Find where the given text appears and provide that cell's center as (X, Y) coordinate. 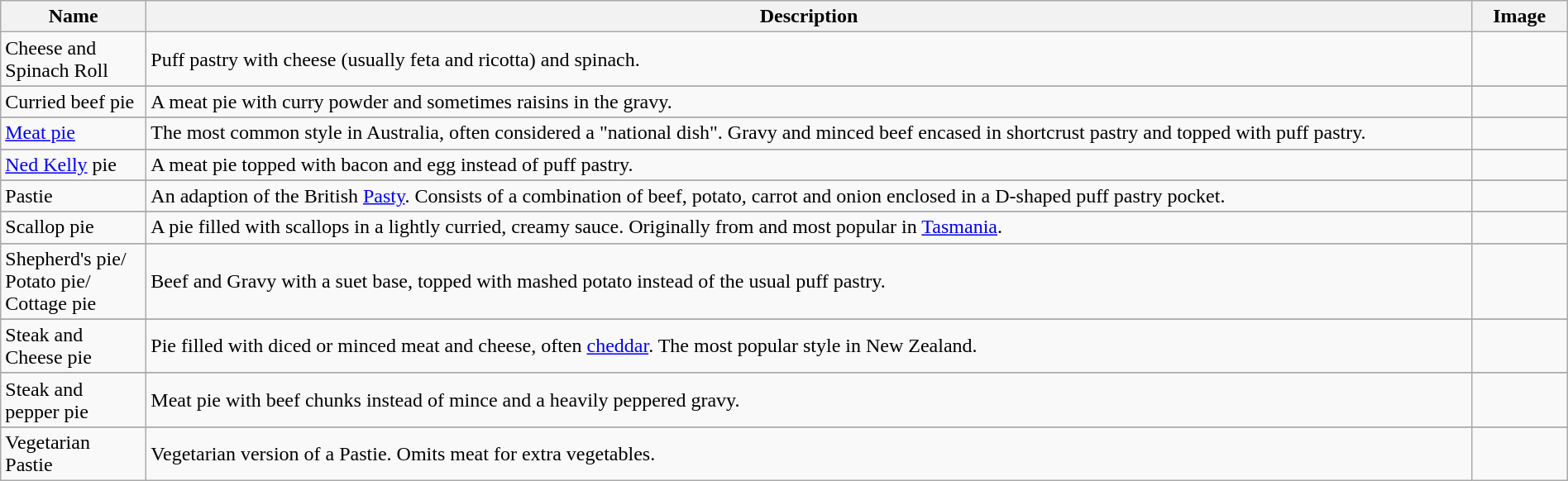
An adaption of the British Pasty. Consists of a combination of beef, potato, carrot and onion enclosed in a D-shaped puff pastry pocket. (809, 196)
Vegetarian version of a Pastie. Omits meat for extra vegetables. (809, 453)
Ned Kelly pie (74, 164)
Curried beef pie (74, 102)
A meat pie topped with bacon and egg instead of puff pastry. (809, 164)
A meat pie with curry powder and sometimes raisins in the gravy. (809, 102)
Cheese and Spinach Roll (74, 60)
Puff pastry with cheese (usually feta and ricotta) and spinach. (809, 60)
Meat pie with beef chunks instead of mince and a heavily peppered gravy. (809, 400)
Steak and Cheese pie (74, 345)
Pie filled with diced or minced meat and cheese, often cheddar. The most popular style in New Zealand. (809, 345)
Name (74, 17)
Steak and pepper pie (74, 400)
Image (1519, 17)
Description (809, 17)
Shepherd's pie/ Potato pie/ Cottage pie (74, 281)
Meat pie (74, 133)
A pie filled with scallops in a lightly curried, creamy sauce. Originally from and most popular in Tasmania. (809, 227)
Vegetarian Pastie (74, 453)
Pastie (74, 196)
Beef and Gravy with a suet base, topped with mashed potato instead of the usual puff pastry. (809, 281)
Scallop pie (74, 227)
